Extract the (x, y) coordinate from the center of the cell holding the provided text.  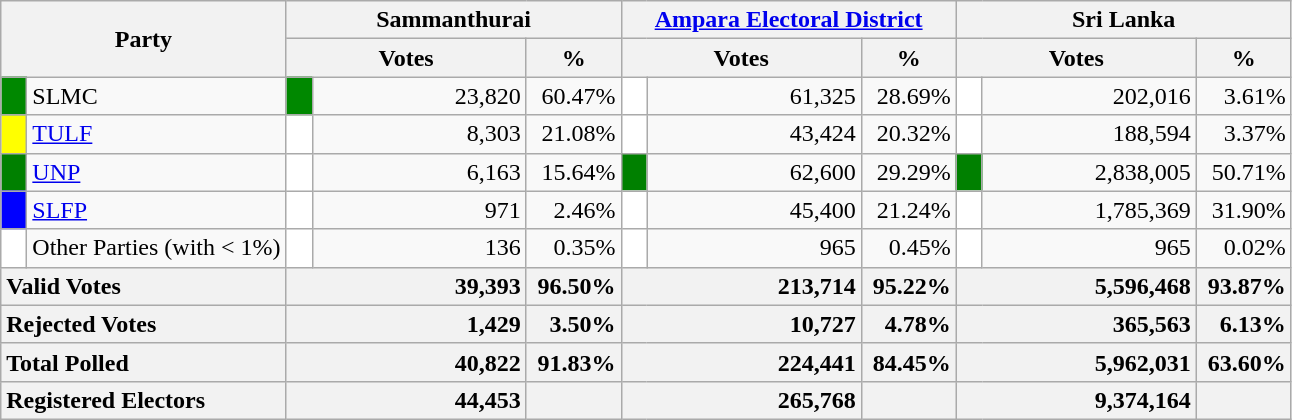
60.47% (574, 96)
Ampara Electoral District (788, 20)
Total Polled (144, 362)
15.64% (574, 172)
63.60% (1244, 362)
61,325 (754, 96)
1,429 (406, 324)
0.02% (1244, 248)
5,596,468 (1076, 286)
0.45% (908, 248)
202,016 (1089, 96)
6,163 (419, 172)
Sri Lanka (1124, 20)
21.24% (908, 210)
265,768 (741, 400)
188,594 (1089, 134)
213,714 (741, 286)
10,727 (741, 324)
28.69% (908, 96)
224,441 (741, 362)
5,962,031 (1076, 362)
Rejected Votes (144, 324)
29.29% (908, 172)
1,785,369 (1089, 210)
Valid Votes (144, 286)
3.61% (1244, 96)
SLFP (156, 210)
3.37% (1244, 134)
Other Parties (with < 1%) (156, 248)
2.46% (574, 210)
50.71% (1244, 172)
4.78% (908, 324)
62,600 (754, 172)
SLMC (156, 96)
91.83% (574, 362)
0.35% (574, 248)
20.32% (908, 134)
39,393 (406, 286)
21.08% (574, 134)
UNP (156, 172)
2,838,005 (1089, 172)
93.87% (1244, 286)
23,820 (419, 96)
Party (144, 39)
3.50% (574, 324)
971 (419, 210)
9,374,164 (1076, 400)
84.45% (908, 362)
8,303 (419, 134)
44,453 (406, 400)
TULF (156, 134)
31.90% (1244, 210)
Registered Electors (144, 400)
95.22% (908, 286)
6.13% (1244, 324)
Sammanthurai (454, 20)
45,400 (754, 210)
136 (419, 248)
365,563 (1076, 324)
43,424 (754, 134)
40,822 (406, 362)
96.50% (574, 286)
